Return the [X, Y] coordinate for the center point of the cell that contains the specified text.  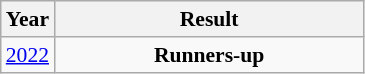
Result [209, 19]
2022 [28, 55]
Year [28, 19]
Runners-up [209, 55]
